Determine the (x, y) coordinate at the center of the cell enclosing the given text.  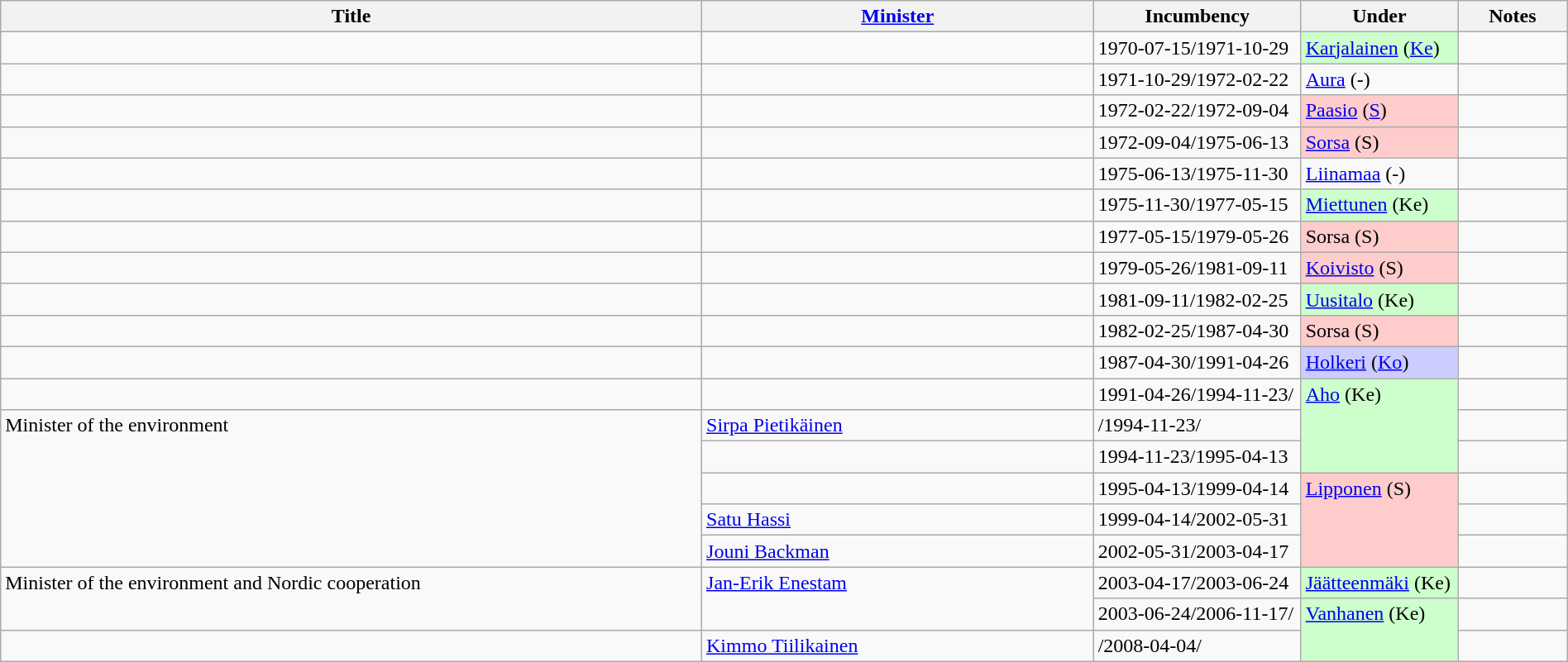
Miettunen (Ke) (1379, 205)
Minister (898, 17)
Aho (Ke) (1379, 426)
1991-04-26/1994-11-23/ (1198, 394)
Kimmo Tiilikainen (898, 645)
/2008-04-04/ (1198, 645)
1981-09-11/1982-02-25 (1198, 299)
1972-09-04/1975-06-13 (1198, 142)
1975-06-13/1975-11-30 (1198, 174)
Title (351, 17)
1995-04-13/1999-04-14 (1198, 488)
Jouni Backman (898, 551)
Liinamaa (-) (1379, 174)
Sirpa Pietikäinen (898, 426)
1999-04-14/2002-05-31 (1198, 520)
1971-10-29/1972-02-22 (1198, 79)
Uusitalo (Ke) (1379, 299)
1975-11-30/1977-05-15 (1198, 205)
Koivisto (S) (1379, 268)
Vanhanen (Ke) (1379, 630)
1982-02-25/1987-04-30 (1198, 331)
1977-05-15/1979-05-26 (1198, 236)
1972-02-22/1972-09-04 (1198, 111)
Paasio (S) (1379, 111)
Aura (-) (1379, 79)
Jäätteenmäki (Ke) (1379, 583)
Incumbency (1198, 17)
Holkeri (Ko) (1379, 362)
Minister of the environment and Nordic cooperation (351, 598)
2003-04-17/2003-06-24 (1198, 583)
2003-06-24/2006-11-17/ (1198, 614)
1979-05-26/1981-09-11 (1198, 268)
1970-07-15/1971-10-29 (1198, 48)
/1994-11-23/ (1198, 426)
Satu Hassi (898, 520)
Notes (1513, 17)
Jan-Erik Enestam (898, 598)
1994-11-23/1995-04-13 (1198, 457)
2002-05-31/2003-04-17 (1198, 551)
1987-04-30/1991-04-26 (1198, 362)
Karjalainen (Ke) (1379, 48)
Minister of the environment (351, 488)
Lipponen (S) (1379, 520)
Under (1379, 17)
